Identify which cell holds the provided text, then report its (x, y) central coordinate. 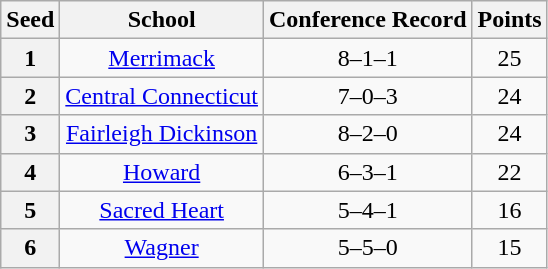
5–4–1 (368, 210)
Fairleigh Dickinson (162, 134)
Seed (30, 20)
8–1–1 (368, 58)
3 (30, 134)
2 (30, 96)
1 (30, 58)
School (162, 20)
16 (510, 210)
15 (510, 248)
Conference Record (368, 20)
6–3–1 (368, 172)
Wagner (162, 248)
25 (510, 58)
Sacred Heart (162, 210)
4 (30, 172)
Howard (162, 172)
5 (30, 210)
5–5–0 (368, 248)
Merrimack (162, 58)
8–2–0 (368, 134)
Central Connecticut (162, 96)
Points (510, 20)
7–0–3 (368, 96)
22 (510, 172)
6 (30, 248)
